Locate the cell with the specified text and output its (x, y) center coordinate. 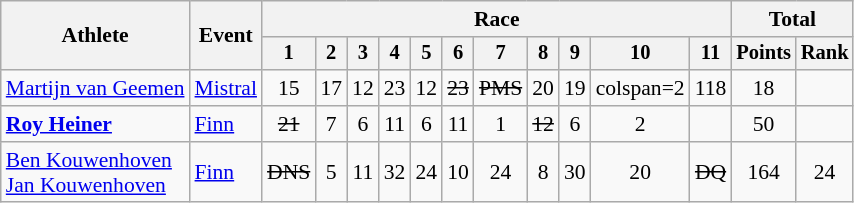
DNS (288, 172)
Athlete (96, 36)
Roy Heiner (96, 124)
Event (226, 36)
Martijn van Geemen (96, 88)
3 (363, 54)
164 (763, 172)
Rank (825, 54)
19 (575, 88)
Mistral (226, 88)
15 (288, 88)
Points (763, 54)
50 (763, 124)
Race (496, 19)
17 (331, 88)
4 (395, 54)
PMS (500, 88)
DQ (711, 172)
118 (711, 88)
18 (763, 88)
Total (792, 19)
colspan=2 (640, 88)
32 (395, 172)
21 (288, 124)
Ben KouwenhovenJan Kouwenhoven (96, 172)
30 (575, 172)
9 (575, 54)
